Identify which cell holds the provided text, then report its [X, Y] central coordinate. 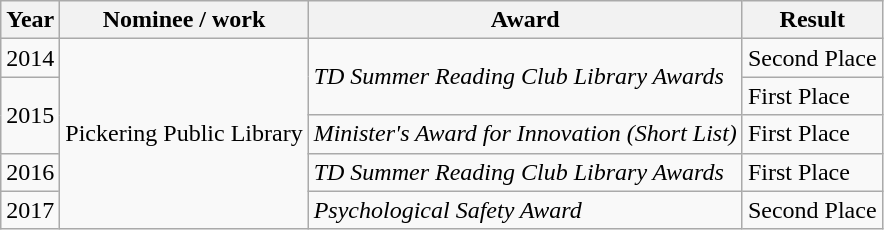
2017 [30, 210]
2016 [30, 172]
Nominee / work [184, 20]
Result [812, 20]
2014 [30, 58]
Psychological Safety Award [525, 210]
Pickering Public Library [184, 134]
Award [525, 20]
Minister's Award for Innovation (Short List) [525, 134]
2015 [30, 115]
Year [30, 20]
